Determine the [X, Y] coordinate at the center of the cell enclosing the given text.  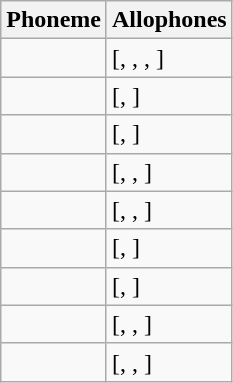
Phoneme [54, 20]
[, , , ] [169, 58]
Allophones [169, 20]
